Scan for the cell matching the given text and deliver its [X, Y] coordinate at center. 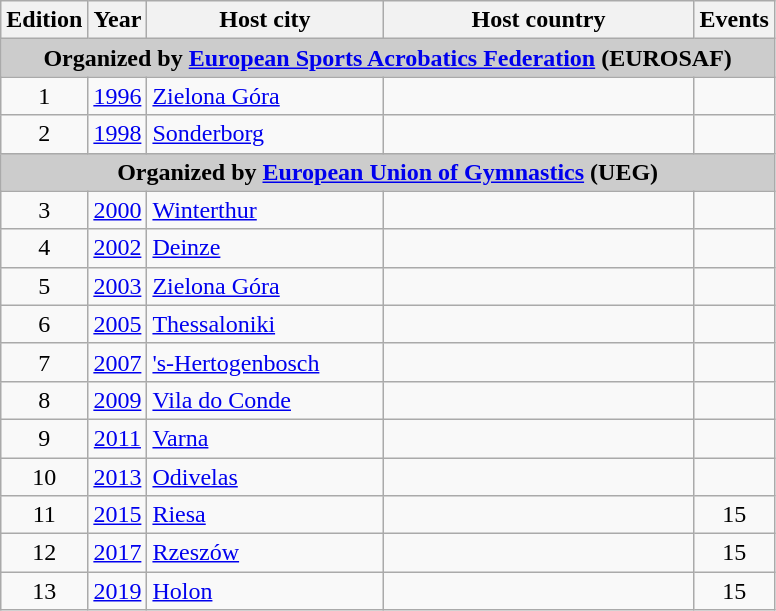
2013 [118, 477]
2019 [118, 591]
1 [44, 96]
5 [44, 286]
Deinze [265, 248]
13 [44, 591]
1996 [118, 96]
Vila do Conde [265, 400]
12 [44, 553]
Organized by European Sports Acrobatics Federation (EUROSAF) [388, 58]
Riesa [265, 515]
9 [44, 438]
11 [44, 515]
8 [44, 400]
2011 [118, 438]
2005 [118, 324]
2 [44, 134]
Host city [265, 20]
's-Hertogenbosch [265, 362]
2009 [118, 400]
2003 [118, 286]
Rzeszów [265, 553]
Organized by European Union of Gymnastics (UEG) [388, 172]
10 [44, 477]
2015 [118, 515]
Year [118, 20]
Winterthur [265, 210]
Odivelas [265, 477]
4 [44, 248]
Edition [44, 20]
7 [44, 362]
2002 [118, 248]
Sonderborg [265, 134]
2007 [118, 362]
Varna [265, 438]
6 [44, 324]
2017 [118, 553]
Host country [538, 20]
Thessaloniki [265, 324]
Events [734, 20]
2000 [118, 210]
Holon [265, 591]
3 [44, 210]
1998 [118, 134]
